Detect which cell encompasses the target text, then output its (x, y) center coordinate. 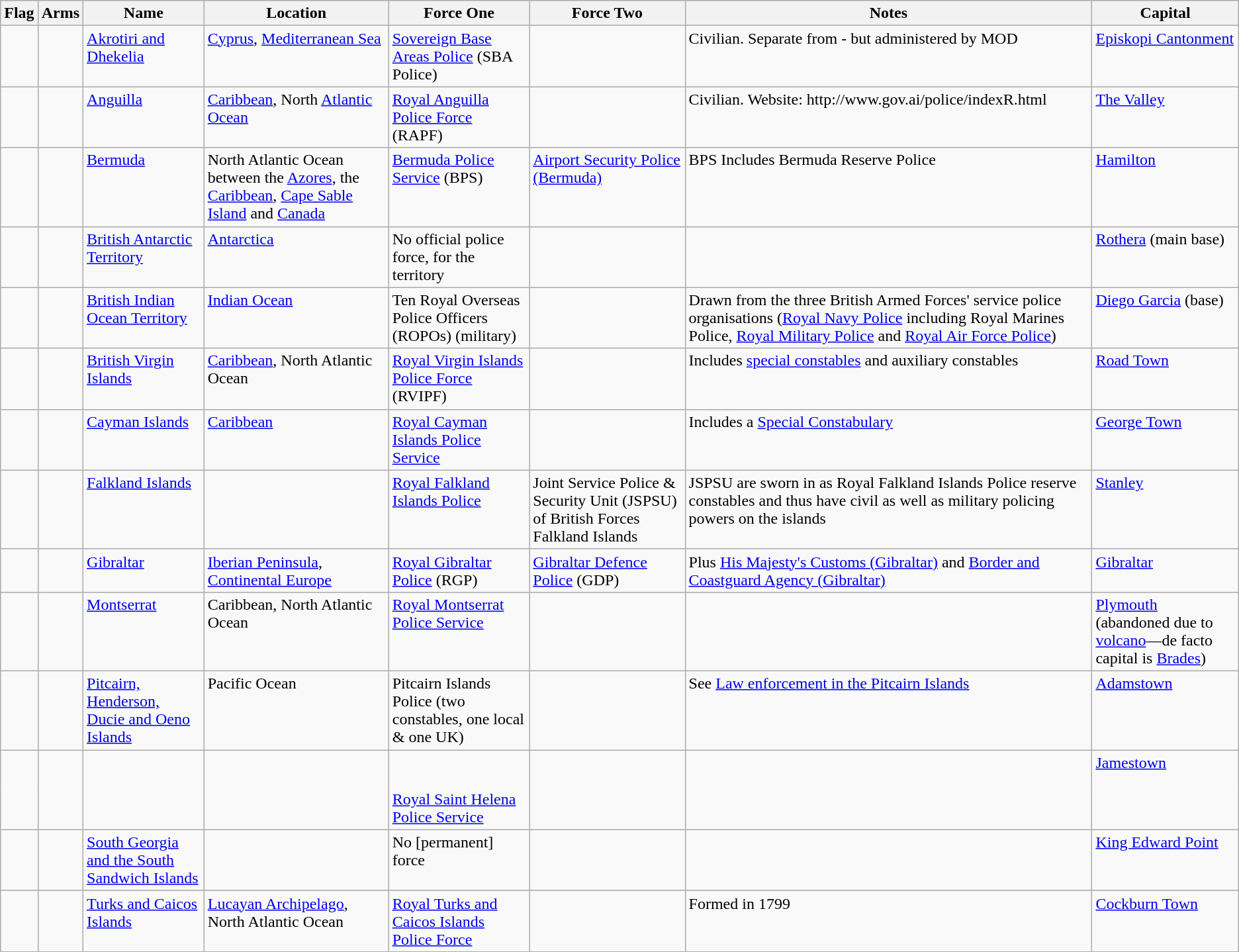
Civilian. Website: http://www.gov.ai/police/indexR.html (888, 117)
Stanley (1165, 510)
Arms (60, 13)
Falkland Islands (144, 510)
Royal Saint Helena Police Service (459, 808)
Flag (19, 13)
Akrotiri and Dhekelia (144, 56)
No [permanent] force (459, 860)
Lucayan Archipelago, North Atlantic Ocean (297, 921)
Royal Cayman Islands Police Service (459, 440)
Plus His Majesty's Customs (Gibraltar) and Border and Coastguard Agency (Gibraltar) (888, 571)
JSPSU are sworn in as Royal Falkland Islands Police reserve constables and thus have civil as well as military policing powers on the islands (888, 510)
See Law enforcement in the Pitcairn Islands (888, 710)
Turks and Caicos Islands (144, 921)
South Georgia and the South Sandwich Islands (144, 860)
Pitcairn, Henderson, Ducie and Oeno Islands (144, 710)
No official police force, for the territory (459, 257)
Caribbean (297, 440)
Bermuda Police Service (BPS) (459, 187)
British Antarctic Territory (144, 257)
Cyprus, Mediterranean Sea (297, 56)
Diego Garcia (base) (1165, 318)
Road Town (1165, 379)
George Town (1165, 440)
Montserrat (144, 632)
Royal Falkland Islands Police (459, 510)
Indian Ocean (297, 318)
Rothera (main base) (1165, 257)
Bermuda (144, 187)
Location (297, 13)
Includes special constables and auxiliary constables (888, 379)
Pitcairn Islands Police (two constables, one local & one UK) (459, 710)
The Valley (1165, 117)
Capital (1165, 13)
Force Two (608, 13)
Force One (459, 13)
Royal Turks and Caicos Islands Police Force (459, 921)
BPS Includes Bermuda Reserve Police (888, 187)
Joint Service Police & Security Unit (JSPSU) of British Forces Falkland Islands (608, 510)
Formed in 1799 (888, 921)
Hamilton (1165, 187)
Royal Virgin Islands Police Force (RVIPF) (459, 379)
King Edward Point (1165, 860)
North Atlantic Ocean between the Azores, the Caribbean, Cape Sable Island and Canada (297, 187)
Civilian. Separate from - but administered by MOD (888, 56)
Gibraltar Defence Police (GDP) (608, 571)
British Virgin Islands (144, 379)
Sovereign Base Areas Police (SBA Police) (459, 56)
Iberian Peninsula, Continental Europe (297, 571)
Ten Royal Overseas Police Officers (ROPOs) (military) (459, 318)
Jamestown (1165, 761)
Royal Anguilla Police Force (RAPF) (459, 117)
Adamstown (1165, 710)
Episkopi Cantonment (1165, 56)
British Indian Ocean Territory (144, 318)
Name (144, 13)
Royal Gibraltar Police (RGP) (459, 571)
Antarctica (297, 257)
Cockburn Town (1165, 921)
Royal Montserrat Police Service (459, 632)
Plymouth (abandoned due to volcano—de facto capital is Brades) (1165, 632)
Notes (888, 13)
Anguilla (144, 117)
Airport Security Police (Bermuda) (608, 187)
Includes a Special Constabulary (888, 440)
Pacific Ocean (297, 710)
Cayman Islands (144, 440)
